Scan for the cell matching the given text and deliver its [X, Y] coordinate at center. 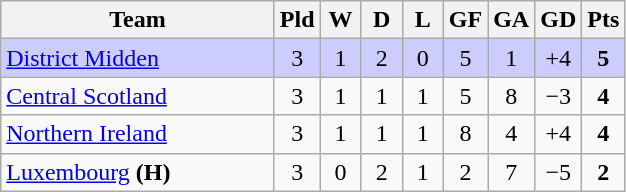
GA [512, 20]
GD [558, 20]
District Midden [138, 58]
−5 [558, 172]
D [382, 20]
Pts [604, 20]
Luxembourg (H) [138, 172]
L [422, 20]
−3 [558, 96]
Central Scotland [138, 96]
7 [512, 172]
W [340, 20]
GF [465, 20]
Northern Ireland [138, 134]
Team [138, 20]
Pld [297, 20]
